Return the (x, y) coordinate for the center point of the cell that contains the specified text.  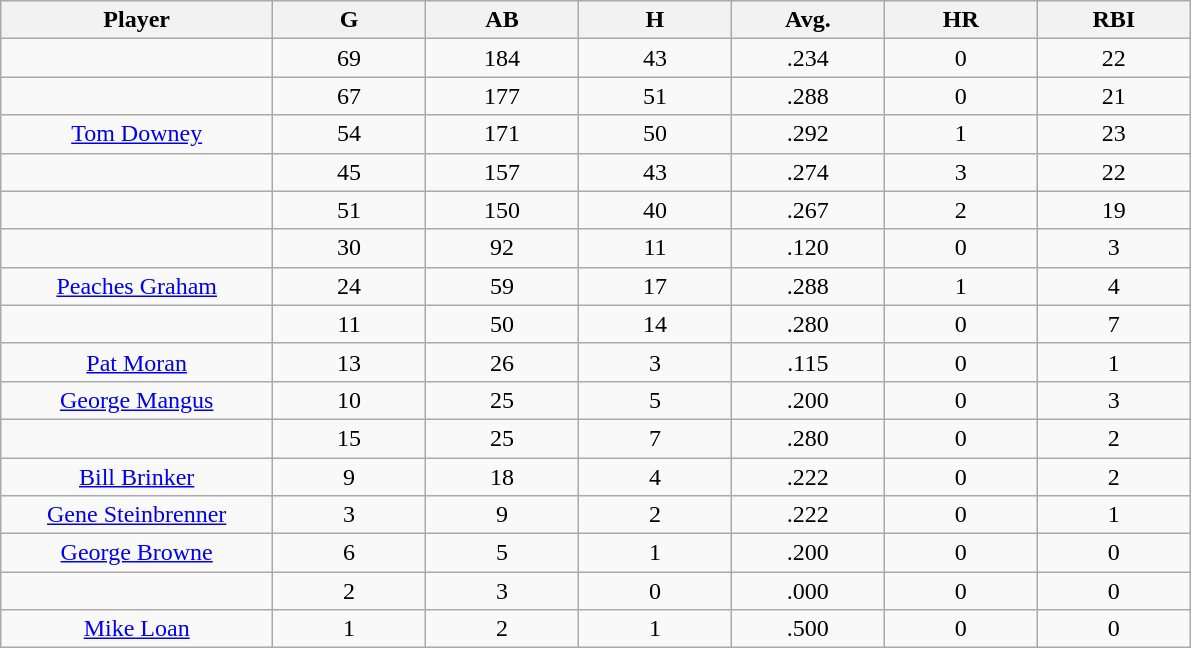
17 (654, 286)
Peaches Graham (137, 286)
.274 (808, 172)
67 (350, 96)
171 (502, 134)
21 (1114, 96)
54 (350, 134)
30 (350, 248)
.115 (808, 362)
184 (502, 58)
59 (502, 286)
Pat Moran (137, 362)
.500 (808, 629)
6 (350, 553)
24 (350, 286)
RBI (1114, 20)
157 (502, 172)
15 (350, 438)
14 (654, 324)
45 (350, 172)
.120 (808, 248)
Mike Loan (137, 629)
AB (502, 20)
.292 (808, 134)
40 (654, 210)
Tom Downey (137, 134)
23 (1114, 134)
13 (350, 362)
George Browne (137, 553)
Player (137, 20)
Gene Steinbrenner (137, 515)
18 (502, 477)
Avg. (808, 20)
.000 (808, 591)
19 (1114, 210)
92 (502, 248)
10 (350, 400)
26 (502, 362)
.234 (808, 58)
69 (350, 58)
177 (502, 96)
George Mangus (137, 400)
HR (960, 20)
G (350, 20)
Bill Brinker (137, 477)
.267 (808, 210)
150 (502, 210)
H (654, 20)
